Detect which cell encompasses the target text, then output its (x, y) center coordinate. 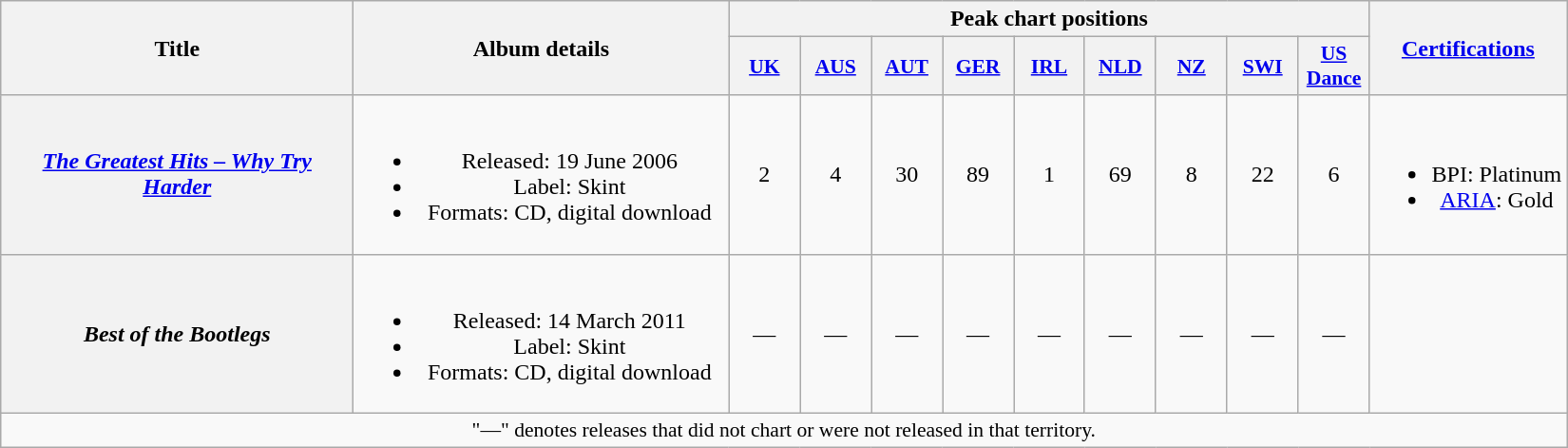
AUS (836, 67)
GER (979, 67)
Certifications (1468, 48)
30 (907, 175)
1 (1049, 175)
IRL (1049, 67)
6 (1334, 175)
69 (1119, 175)
The Greatest Hits – Why Try Harder (177, 175)
89 (979, 175)
SWI (1262, 67)
2 (764, 175)
Peak chart positions (1049, 19)
Title (177, 48)
BPI: PlatinumARIA: Gold (1468, 175)
Best of the Bootlegs (177, 333)
Album details (542, 48)
22 (1262, 175)
USDance (1334, 67)
8 (1192, 175)
Released: 19 June 2006Label: SkintFormats: CD, digital download (542, 175)
NLD (1119, 67)
"—" denotes releases that did not chart or were not released in that territory. (784, 430)
NZ (1192, 67)
Released: 14 March 2011Label: SkintFormats: CD, digital download (542, 333)
4 (836, 175)
UK (764, 67)
AUT (907, 67)
